Capture the cell that displays the provided text and extract its [x, y] central coordinate. 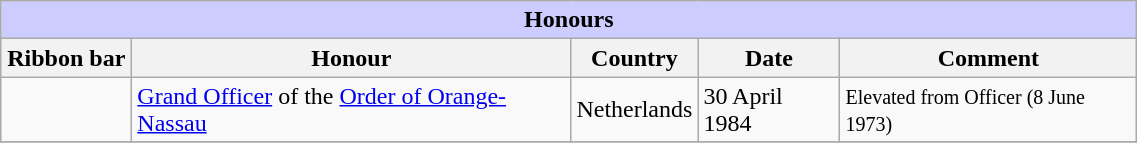
Netherlands [634, 110]
Date [769, 58]
Grand Officer of the Order of Orange-Nassau [352, 110]
Ribbon bar [66, 58]
30 April 1984 [769, 110]
Honour [352, 58]
Country [634, 58]
Elevated from Officer (8 June 1973) [988, 110]
Honours [569, 20]
Comment [988, 58]
